Identify which cell holds the provided text, then report its (x, y) central coordinate. 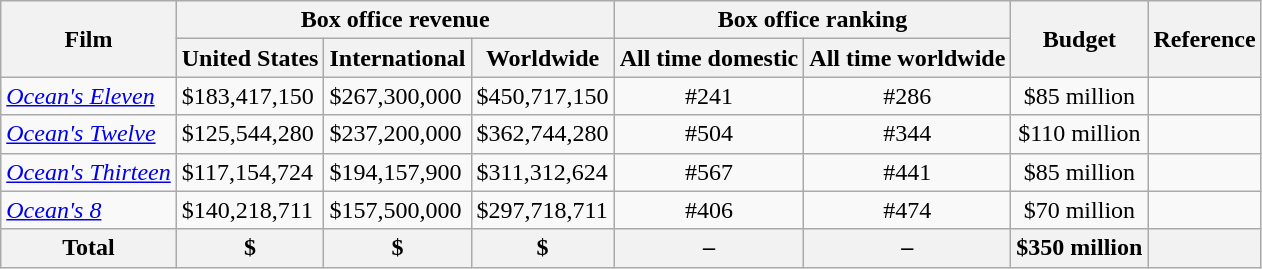
$194,157,900 (398, 172)
$350 million (1080, 248)
$70 million (1080, 210)
Budget (1080, 39)
Ocean's Thirteen (89, 172)
Ocean's Eleven (89, 96)
Box office revenue (395, 20)
Total (89, 248)
International (398, 58)
United States (250, 58)
#241 (709, 96)
#474 (908, 210)
#504 (709, 134)
Ocean's Twelve (89, 134)
All time worldwide (908, 58)
#567 (709, 172)
$311,312,624 (542, 172)
$140,218,711 (250, 210)
#286 (908, 96)
$125,544,280 (250, 134)
#406 (709, 210)
Reference (1204, 39)
$237,200,000 (398, 134)
Worldwide (542, 58)
#344 (908, 134)
$267,300,000 (398, 96)
All time domestic (709, 58)
$297,718,711 (542, 210)
Box office ranking (812, 20)
$362,744,280 (542, 134)
Film (89, 39)
$110 million (1080, 134)
$157,500,000 (398, 210)
$117,154,724 (250, 172)
$183,417,150 (250, 96)
Ocean's 8 (89, 210)
$450,717,150 (542, 96)
#441 (908, 172)
